Scan for the cell matching the given text and deliver its [x, y] coordinate at center. 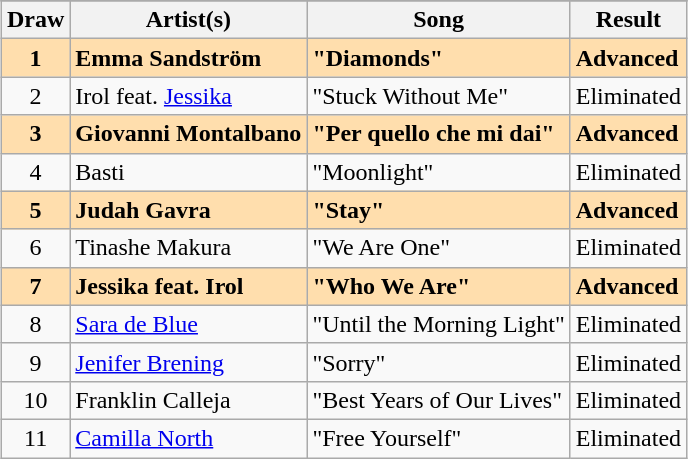
"We Are One" [438, 248]
Irol feat. Jessika [188, 96]
1 [35, 58]
9 [35, 362]
Sara de Blue [188, 324]
Camilla North [188, 438]
"Best Years of Our Lives" [438, 400]
6 [35, 248]
"Stuck Without Me" [438, 96]
"Free Yourself" [438, 438]
Song [438, 20]
Jessika feat. Irol [188, 286]
"Until the Morning Light" [438, 324]
5 [35, 210]
Basti [188, 172]
7 [35, 286]
3 [35, 134]
2 [35, 96]
"Moonlight" [438, 172]
"Sorry" [438, 362]
8 [35, 324]
Jenifer Brening [188, 362]
Emma Sandström [188, 58]
11 [35, 438]
"Stay" [438, 210]
Draw [35, 20]
Franklin Calleja [188, 400]
Giovanni Montalbano [188, 134]
"Diamonds" [438, 58]
Tinashe Makura [188, 248]
"Who We Are" [438, 286]
Artist(s) [188, 20]
10 [35, 400]
"Per quello che mi dai" [438, 134]
4 [35, 172]
Result [628, 20]
Judah Gavra [188, 210]
